Extract the [x, y] coordinate from the center of the cell holding the provided text.  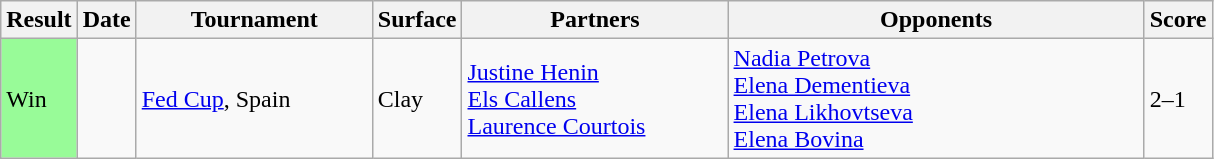
Nadia Petrova Elena Dementieva Elena Likhovtseva Elena Bovina [936, 98]
2–1 [1178, 98]
Clay [417, 98]
Fed Cup, Spain [254, 98]
Justine Henin Els Callens Laurence Courtois [595, 98]
Result [39, 20]
Tournament [254, 20]
Opponents [936, 20]
Date [106, 20]
Win [39, 98]
Partners [595, 20]
Score [1178, 20]
Surface [417, 20]
